Identify which cell holds the provided text, then report its (X, Y) central coordinate. 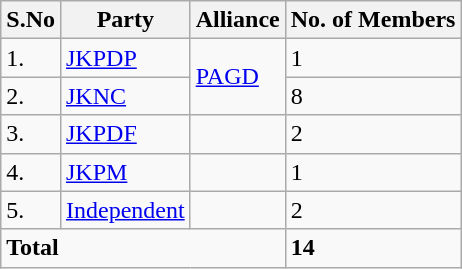
S.No (31, 20)
JKNC (125, 96)
JKPM (125, 172)
14 (373, 248)
5. (31, 210)
2. (31, 96)
Alliance (238, 20)
Party (125, 20)
4. (31, 172)
Total (143, 248)
PAGD (238, 77)
Independent (125, 210)
No. of Members (373, 20)
8 (373, 96)
3. (31, 134)
1. (31, 58)
JKPDP (125, 58)
JKPDF (125, 134)
